Provide the (X, Y) coordinate of the cell's center where the given text is located.  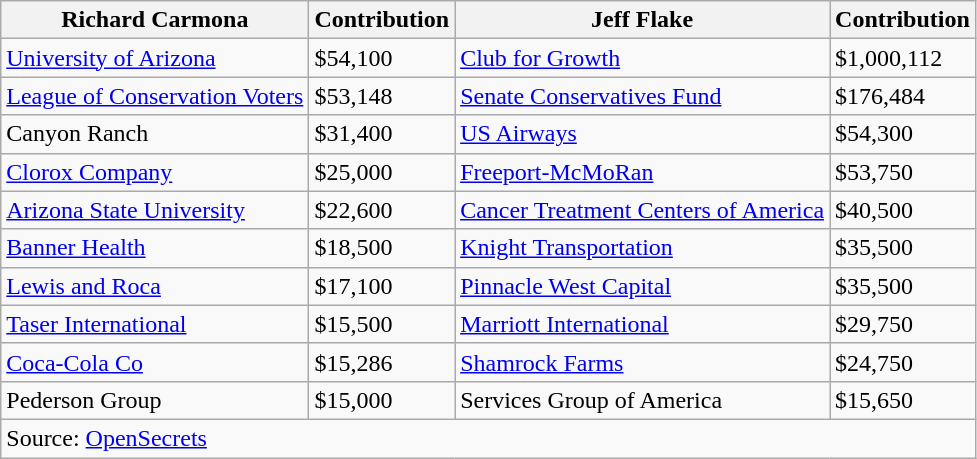
Taser International (155, 324)
Pinnacle West Capital (642, 286)
$40,500 (903, 210)
$54,300 (903, 134)
Banner Health (155, 248)
League of Conservation Voters (155, 96)
Coca-Cola Co (155, 362)
Cancer Treatment Centers of America (642, 210)
Knight Transportation (642, 248)
$53,750 (903, 172)
$29,750 (903, 324)
$31,400 (382, 134)
Club for Growth (642, 58)
$17,100 (382, 286)
$22,600 (382, 210)
Source: OpenSecrets (488, 438)
$15,286 (382, 362)
$25,000 (382, 172)
Canyon Ranch (155, 134)
US Airways (642, 134)
$1,000,112 (903, 58)
$54,100 (382, 58)
Senate Conservatives Fund (642, 96)
Services Group of America (642, 400)
Arizona State University (155, 210)
$15,500 (382, 324)
$18,500 (382, 248)
Freeport-McMoRan (642, 172)
Lewis and Roca (155, 286)
$176,484 (903, 96)
Jeff Flake (642, 20)
Richard Carmona (155, 20)
Marriott International (642, 324)
Pederson Group (155, 400)
$15,000 (382, 400)
Clorox Company (155, 172)
$24,750 (903, 362)
$15,650 (903, 400)
$53,148 (382, 96)
University of Arizona (155, 58)
Shamrock Farms (642, 362)
